Capture the cell that displays the provided text and extract its (X, Y) central coordinate. 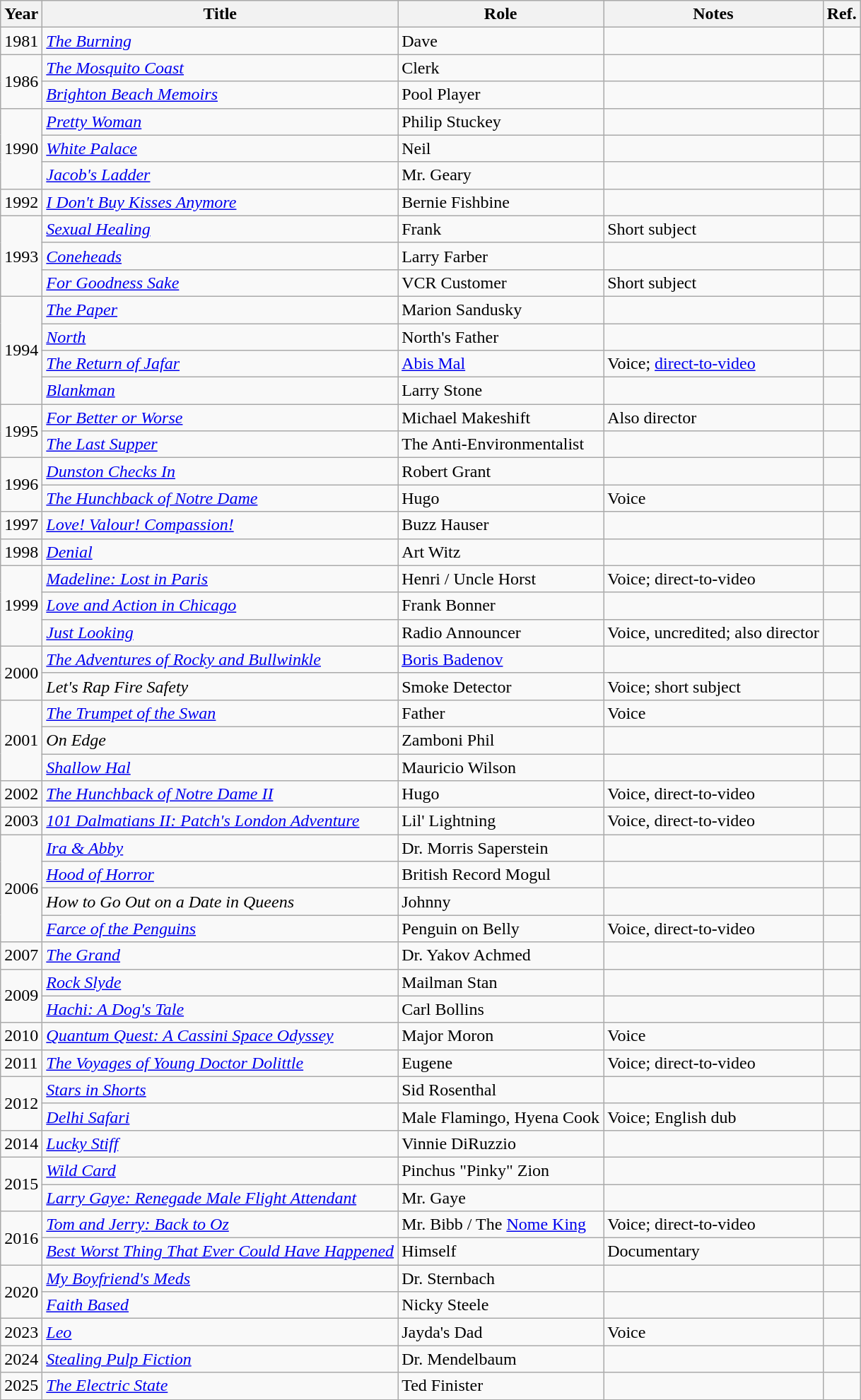
Sexual Healing (221, 229)
The Return of Jafar (221, 364)
Jayda's Dad (500, 1332)
Johnny (500, 902)
White Palace (221, 148)
Buzz Hauser (500, 525)
Larry Stone (500, 391)
Abis Mal (500, 364)
I Don't Buy Kisses Anymore (221, 202)
Frank (500, 229)
Zamboni Phil (500, 740)
Hood of Horror (221, 875)
1990 (21, 148)
Jacob's Ladder (221, 175)
2020 (21, 1292)
On Edge (221, 740)
Stars in Shorts (221, 1090)
Delhi Safari (221, 1117)
The Mosquito Coast (221, 68)
1997 (21, 525)
British Record Mogul (500, 875)
101 Dalmatians II: Patch's London Adventure (221, 821)
Boris Badenov (500, 659)
Voice; English dub (714, 1117)
Larry Farber (500, 256)
Notes (714, 14)
Carl Bollins (500, 1009)
Just Looking (221, 633)
2012 (21, 1103)
Mr. Gaye (500, 1198)
The Paper (221, 310)
Henri / Uncle Horst (500, 579)
2002 (21, 794)
The Anti-Environmentalist (500, 445)
Eugene (500, 1063)
Blankman (221, 391)
2011 (21, 1063)
Sid Rosenthal (500, 1090)
Faith Based (221, 1305)
1996 (21, 485)
Dr. Sternbach (500, 1278)
For Goodness Sake (221, 283)
Ira & Abby (221, 848)
Dr. Yakov Achmed (500, 955)
Love and Action in Chicago (221, 606)
Philip Stuckey (500, 122)
Bernie Fishbine (500, 202)
Larry Gaye: Renegade Male Flight Attendant (221, 1198)
Frank Bonner (500, 606)
Vinnie DiRuzzio (500, 1143)
1992 (21, 202)
Documentary (714, 1252)
2003 (21, 821)
Mr. Geary (500, 175)
2025 (21, 1386)
Voice; short subject (714, 686)
Ref. (841, 14)
My Boyfriend's Meds (221, 1278)
Dr. Mendelbaum (500, 1359)
Leo (221, 1332)
Dr. Morris Saperstein (500, 848)
For Better or Worse (221, 418)
Tom and Jerry: Back to Oz (221, 1225)
Dave (500, 41)
Father (500, 713)
1981 (21, 41)
1998 (21, 552)
Radio Announcer (500, 633)
2000 (21, 673)
2016 (21, 1238)
Lucky Stiff (221, 1143)
1999 (21, 606)
Clerk (500, 68)
Wild Card (221, 1170)
Smoke Detector (500, 686)
Penguin on Belly (500, 929)
Shallow Hal (221, 767)
The Burning (221, 41)
Mauricio Wilson (500, 767)
1986 (21, 81)
Mailman Stan (500, 982)
The Hunchback of Notre Dame II (221, 794)
2014 (21, 1143)
The Adventures of Rocky and Bullwinkle (221, 659)
The Last Supper (221, 445)
Michael Makeshift (500, 418)
The Hunchback of Notre Dame (221, 498)
Year (21, 14)
Title (221, 14)
2015 (21, 1184)
Farce of the Penguins (221, 929)
North (221, 337)
VCR Customer (500, 283)
How to Go Out on a Date in Queens (221, 902)
Stealing Pulp Fiction (221, 1359)
Madeline: Lost in Paris (221, 579)
Denial (221, 552)
2023 (21, 1332)
The Grand (221, 955)
The Trumpet of the Swan (221, 713)
Dunston Checks In (221, 471)
Art Witz (500, 552)
Love! Valour! Compassion! (221, 525)
The Voyages of Young Doctor Dolittle (221, 1063)
2001 (21, 740)
2024 (21, 1359)
Rock Slyde (221, 982)
Let's Rap Fire Safety (221, 686)
2010 (21, 1036)
Ted Finister (500, 1386)
1994 (21, 350)
Brighton Beach Memoirs (221, 95)
Major Moron (500, 1036)
Coneheads (221, 256)
1993 (21, 256)
Male Flamingo, Hyena Cook (500, 1117)
Mr. Bibb / The Nome King (500, 1225)
The Electric State (221, 1386)
North's Father (500, 337)
Voice, uncredited; also director (714, 633)
2006 (21, 888)
Himself (500, 1252)
Pool Player (500, 95)
1995 (21, 431)
Neil (500, 148)
Quantum Quest: A Cassini Space Odyssey (221, 1036)
Robert Grant (500, 471)
2007 (21, 955)
Role (500, 14)
Hachi: A Dog's Tale (221, 1009)
2009 (21, 996)
Lil' Lightning (500, 821)
Best Worst Thing That Ever Could Have Happened (221, 1252)
Nicky Steele (500, 1305)
Marion Sandusky (500, 310)
Pretty Woman (221, 122)
Also director (714, 418)
Pinchus "Pinky" Zion (500, 1170)
